Identify which cell holds the provided text, then report its (x, y) central coordinate. 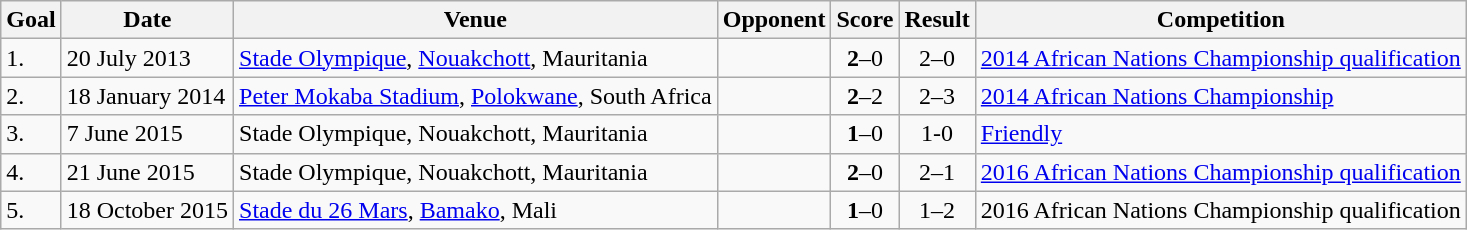
Venue (476, 20)
3. (31, 134)
4. (31, 172)
Score (865, 20)
18 October 2015 (147, 210)
2–2 (865, 96)
Date (147, 20)
Result (937, 20)
Peter Mokaba Stadium, Polokwane, South Africa (476, 96)
Competition (1220, 20)
20 July 2013 (147, 58)
2014 African Nations Championship (1220, 96)
2–3 (937, 96)
7 June 2015 (147, 134)
21 June 2015 (147, 172)
1–2 (937, 210)
Goal (31, 20)
18 January 2014 (147, 96)
1-0 (937, 134)
2014 African Nations Championship qualification (1220, 58)
1. (31, 58)
Stade du 26 Mars, Bamako, Mali (476, 210)
Friendly (1220, 134)
2. (31, 96)
2–1 (937, 172)
Opponent (774, 20)
5. (31, 210)
